Find where the given text appears and provide that cell's center as (X, Y) coordinate. 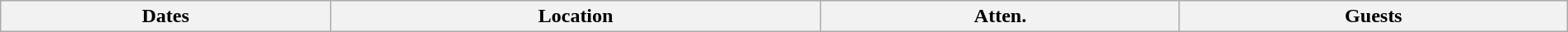
Location (576, 16)
Dates (165, 16)
Atten. (1001, 16)
Guests (1373, 16)
